Scan for the cell matching the given text and deliver its (X, Y) coordinate at center. 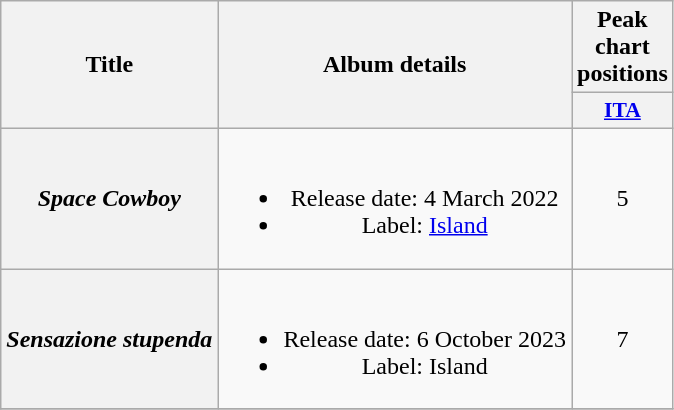
Album details (395, 65)
Release date: 4 March 2022Label: Island (395, 198)
5 (623, 198)
Space Cowboy (110, 198)
Release date: 6 October 2023Label: Island (395, 338)
Title (110, 65)
Sensazione stupenda (110, 338)
Peak chart positions (623, 47)
ITA (623, 111)
7 (623, 338)
